Extract the [x, y] coordinate from the center of the cell holding the provided text.  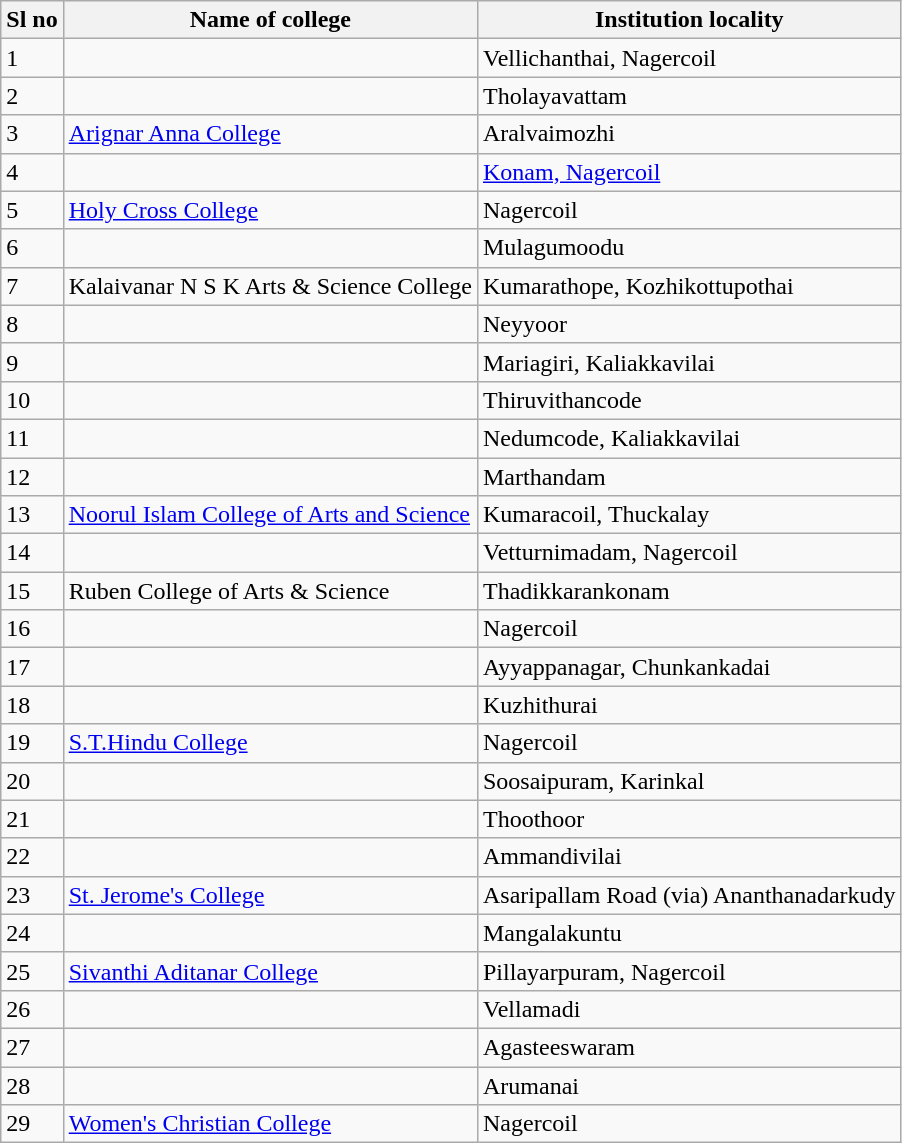
29 [32, 1124]
2 [32, 96]
9 [32, 362]
11 [32, 438]
Tholayavattam [689, 96]
Thoothoor [689, 819]
Mangalakuntu [689, 933]
28 [32, 1085]
Noorul Islam College of Arts and Science [270, 515]
Sivanthi Aditanar College [270, 971]
20 [32, 781]
Aralvaimozhi [689, 134]
Mariagiri, Kaliakkavilai [689, 362]
17 [32, 667]
Ammandivilai [689, 857]
Sl no [32, 20]
26 [32, 1009]
Name of college [270, 20]
Konam, Nagercoil [689, 172]
5 [32, 210]
Vetturnimadam, Nagercoil [689, 553]
22 [32, 857]
Kuzhithurai [689, 705]
Pillayarpuram, Nagercoil [689, 971]
Women's Christian College [270, 1124]
13 [32, 515]
14 [32, 553]
Nedumcode, Kaliakkavilai [689, 438]
Soosaipuram, Karinkal [689, 781]
16 [32, 629]
1 [32, 58]
4 [32, 172]
10 [32, 400]
18 [32, 705]
25 [32, 971]
Arumanai [689, 1085]
St. Jerome's College [270, 895]
23 [32, 895]
Agasteeswaram [689, 1047]
Kalaivanar N S K Arts & Science College [270, 286]
Holy Cross College [270, 210]
Ayyappanagar, Chunkankadai [689, 667]
7 [32, 286]
S.T.Hindu College [270, 743]
27 [32, 1047]
12 [32, 477]
Vellichanthai, Nagercoil [689, 58]
Neyyoor [689, 324]
Mulagumoodu [689, 248]
Kumaracoil, Thuckalay [689, 515]
6 [32, 248]
24 [32, 933]
19 [32, 743]
Thiruvithancode [689, 400]
Vellamadi [689, 1009]
Kumarathope, Kozhikottupothai [689, 286]
Arignar Anna College [270, 134]
Marthandam [689, 477]
Ruben College of Arts & Science [270, 591]
8 [32, 324]
15 [32, 591]
3 [32, 134]
21 [32, 819]
Asaripallam Road (via) Ananthanadarkudy [689, 895]
Thadikkarankonam [689, 591]
Institution locality [689, 20]
